For the text-containing cell, return its midpoint in (x, y) coordinate format. 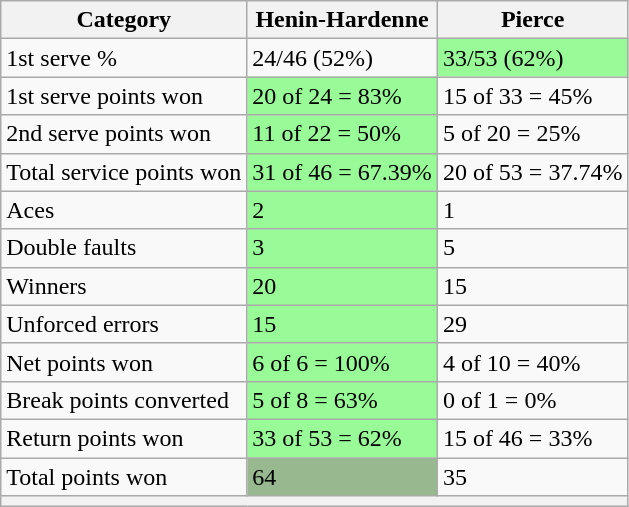
15 of 33 = 45% (532, 96)
Net points won (124, 362)
Henin-Hardenne (342, 20)
64 (342, 477)
15 of 46 = 33% (532, 438)
Category (124, 20)
Pierce (532, 20)
Return points won (124, 438)
Aces (124, 210)
35 (532, 477)
33 of 53 = 62% (342, 438)
20 (342, 286)
Winners (124, 286)
Total service points won (124, 172)
31 of 46 = 67.39% (342, 172)
2 (342, 210)
2nd serve points won (124, 134)
11 of 22 = 50% (342, 134)
0 of 1 = 0% (532, 400)
29 (532, 324)
1st serve % (124, 58)
Total points won (124, 477)
24/46 (52%) (342, 58)
Double faults (124, 248)
5 (532, 248)
33/53 (62%) (532, 58)
4 of 10 = 40% (532, 362)
6 of 6 = 100% (342, 362)
1st serve points won (124, 96)
3 (342, 248)
20 of 24 = 83% (342, 96)
Unforced errors (124, 324)
5 of 20 = 25% (532, 134)
20 of 53 = 37.74% (532, 172)
5 of 8 = 63% (342, 400)
Break points converted (124, 400)
1 (532, 210)
